Detect which cell encompasses the target text, then output its [x, y] center coordinate. 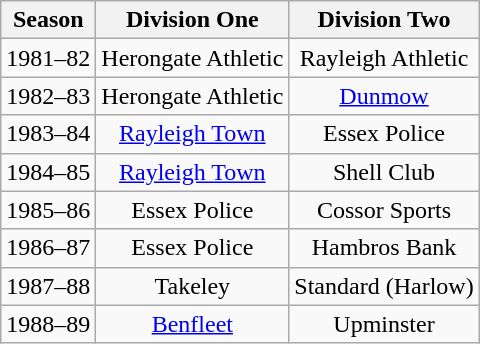
Division One [192, 20]
1985–86 [48, 210]
Benfleet [192, 324]
Hambros Bank [384, 248]
Standard (Harlow) [384, 286]
1981–82 [48, 58]
1983–84 [48, 134]
Shell Club [384, 172]
Takeley [192, 286]
1986–87 [48, 248]
Division Two [384, 20]
1987–88 [48, 286]
Dunmow [384, 96]
1988–89 [48, 324]
1982–83 [48, 96]
Cossor Sports [384, 210]
Upminster [384, 324]
1984–85 [48, 172]
Season [48, 20]
Rayleigh Athletic [384, 58]
